Locate the cell with the specified text and output its (X, Y) center coordinate. 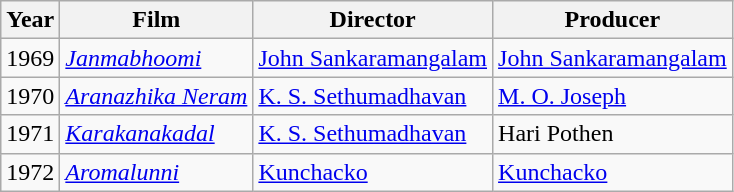
Year (30, 20)
Film (156, 20)
Aromalunni (156, 172)
Karakanakadal (156, 134)
1972 (30, 172)
1970 (30, 96)
Janmabhoomi (156, 58)
Producer (613, 20)
Aranazhika Neram (156, 96)
Hari Pothen (613, 134)
1969 (30, 58)
Director (373, 20)
M. O. Joseph (613, 96)
1971 (30, 134)
